Capture the cell that displays the provided text and extract its (x, y) central coordinate. 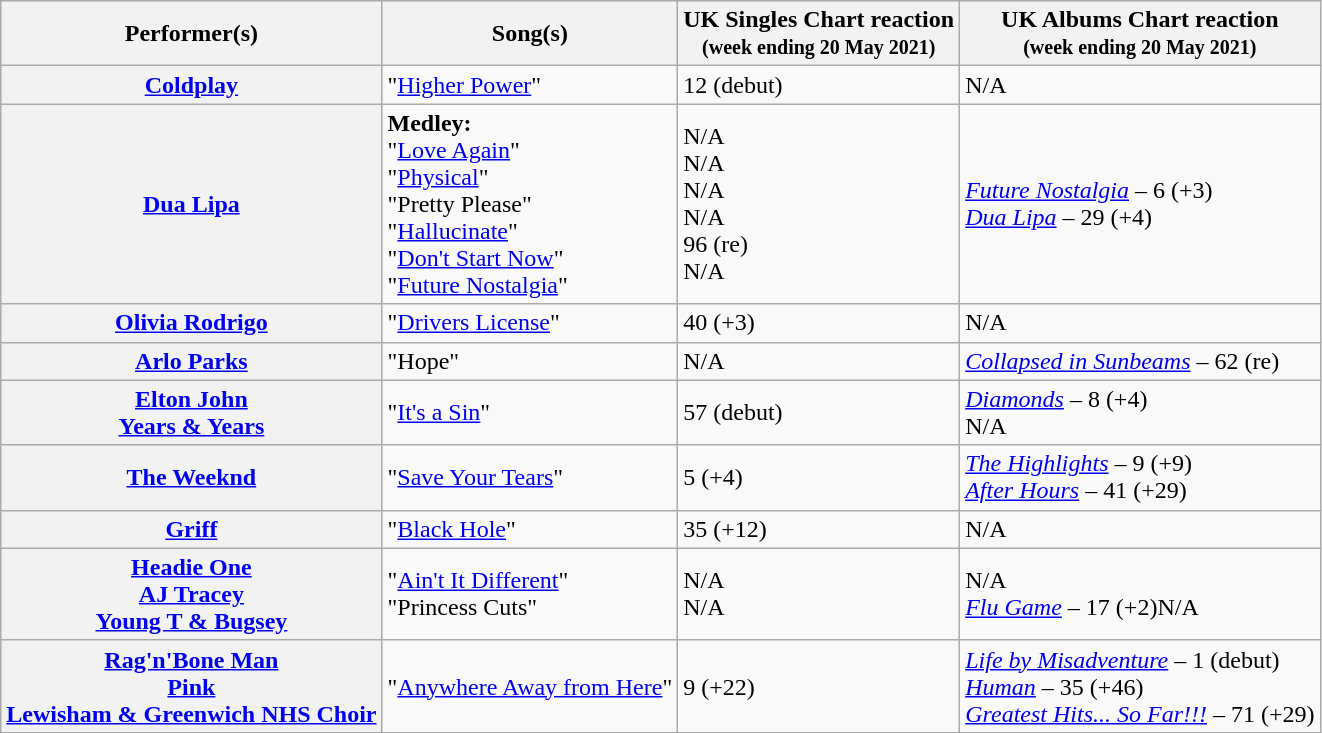
40 (+3) (819, 323)
Collapsed in Sunbeams – 62 (re) (1140, 361)
Diamonds – 8 (+4)N/A (1140, 412)
"Black Hole" (530, 529)
"It's a Sin" (530, 412)
35 (+12) (819, 529)
UK Albums Chart reaction(week ending 20 May 2021) (1140, 34)
N/AFlu Game – 17 (+2)N/A (1140, 594)
Performer(s) (192, 34)
5 (+4) (819, 478)
Rag'n'Bone ManPinkLewisham & Greenwich NHS Choir (192, 686)
The Weeknd (192, 478)
Medley:"Love Again""Physical""Pretty Please""Hallucinate""Don't Start Now""Future Nostalgia" (530, 204)
57 (debut) (819, 412)
Future Nostalgia – 6 (+3)Dua Lipa – 29 (+4) (1140, 204)
Song(s) (530, 34)
"Ain't It Different""Princess Cuts" (530, 594)
Headie OneAJ TraceyYoung T & Bugsey (192, 594)
12 (debut) (819, 85)
"Hope" (530, 361)
"Anywhere Away from Here" (530, 686)
Olivia Rodrigo (192, 323)
"Drivers License" (530, 323)
Griff (192, 529)
Coldplay (192, 85)
"Higher Power" (530, 85)
N/AN/AN/AN/A96 (re)N/A (819, 204)
"Save Your Tears" (530, 478)
9 (+22) (819, 686)
Arlo Parks (192, 361)
N/AN/A (819, 594)
Elton JohnYears & Years (192, 412)
Life by Misadventure – 1 (debut)Human – 35 (+46)Greatest Hits... So Far!!! – 71 (+29) (1140, 686)
Dua Lipa (192, 204)
UK Singles Chart reaction(week ending 20 May 2021) (819, 34)
The Highlights – 9 (+9) After Hours – 41 (+29) (1140, 478)
